Provide the [X, Y] coordinate of the cell's center where the given text is located.  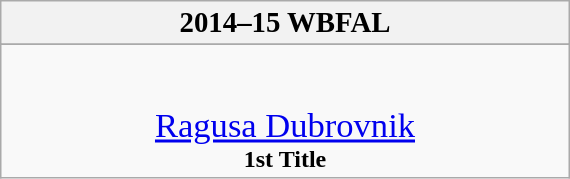
2014–15 WBFAL [284, 23]
Ragusa Dubrovnik1st Title [284, 112]
